Search for the cell housing the specified text and yield its [X, Y] center coordinate. 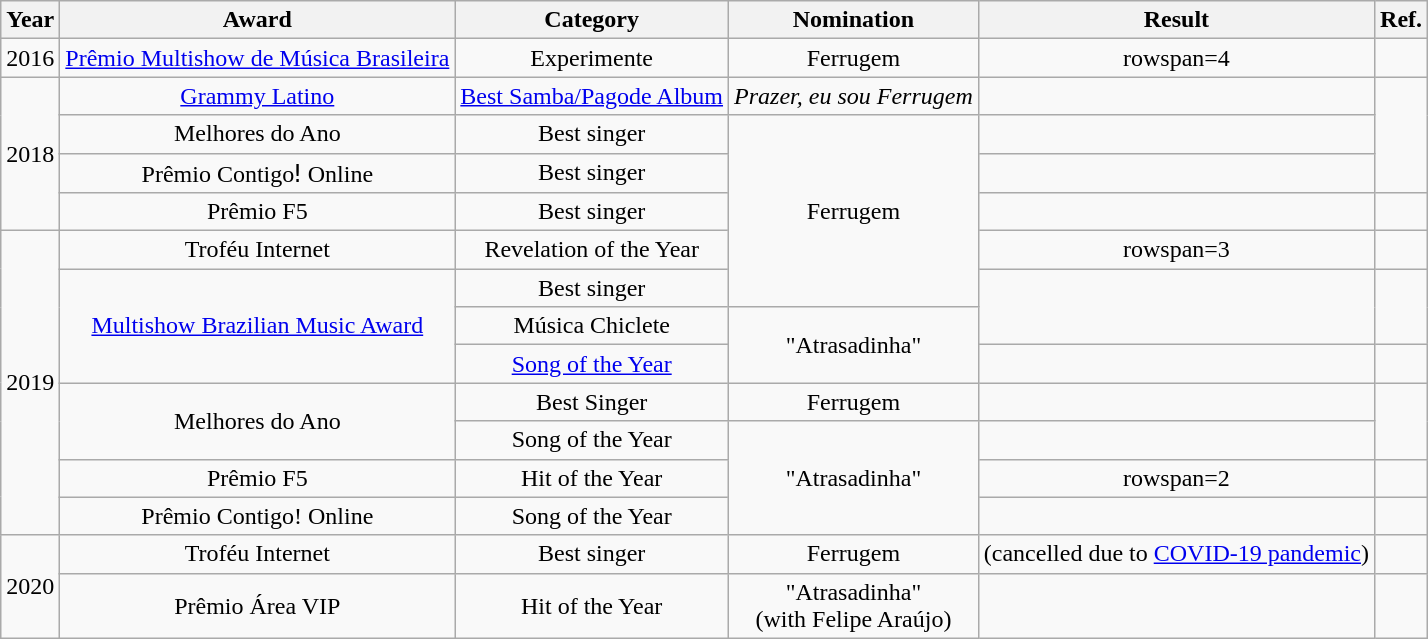
Best Samba/Pagode Album [592, 96]
Prêmio Multishow de Música Brasileira [258, 58]
rowspan=2 [1176, 478]
Prazer, eu sou Ferrugem [854, 96]
Year [30, 20]
Música Chiclete [592, 326]
Prêmio Contigo! Online [258, 516]
Award [258, 20]
Prêmio Contigoǃ Online [258, 173]
2016 [30, 58]
2018 [30, 154]
Experimente [592, 58]
Result [1176, 20]
Best Singer [592, 402]
rowspan=4 [1176, 58]
Grammy Latino [258, 96]
Multishow Brazilian Music Award [258, 326]
(cancelled due to COVID-19 pandemic) [1176, 554]
Nomination [854, 20]
"Atrasadinha"(with Felipe Araújo) [854, 606]
2019 [30, 383]
2020 [30, 586]
Revelation of the Year [592, 250]
Ref. [1402, 20]
Category [592, 20]
Prêmio Área VIP [258, 606]
rowspan=3 [1176, 250]
